Scan for the cell matching the given text and deliver its (x, y) coordinate at center. 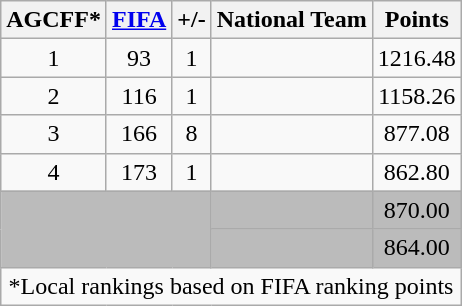
1158.26 (416, 96)
+/- (192, 20)
877.08 (416, 134)
116 (138, 96)
173 (138, 172)
864.00 (416, 248)
4 (54, 172)
166 (138, 134)
AGCFF* (54, 20)
Points (416, 20)
8 (192, 134)
*Local rankings based on FIFA ranking points (232, 286)
2 (54, 96)
FIFA (138, 20)
862.80 (416, 172)
870.00 (416, 210)
1216.48 (416, 58)
National Team (292, 20)
3 (54, 134)
93 (138, 58)
